Scan for the cell matching the given text and deliver its [x, y] coordinate at center. 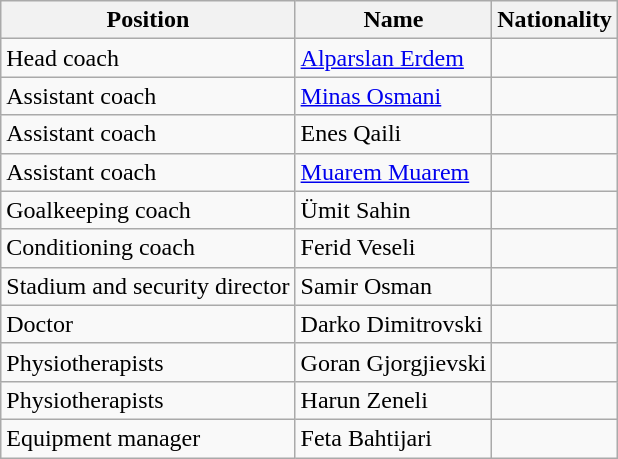
Head coach [148, 58]
Conditioning coach [148, 248]
Feta Bahtijari [394, 438]
Equipment manager [148, 438]
Ferid Veseli [394, 248]
Harun Zeneli [394, 400]
Name [394, 20]
Alparslan Erdem [394, 58]
Minas Osmani [394, 96]
Doctor [148, 324]
Goran Gjorgjievski [394, 362]
Muarem Muarem [394, 172]
Nationality [555, 20]
Stadium and security director [148, 286]
Samir Osman [394, 286]
Position [148, 20]
Goalkeeping coach [148, 210]
Ümit Sahin [394, 210]
Darko Dimitrovski [394, 324]
Enes Qaili [394, 134]
